Extract the [x, y] coordinate from the center of the cell holding the provided text.  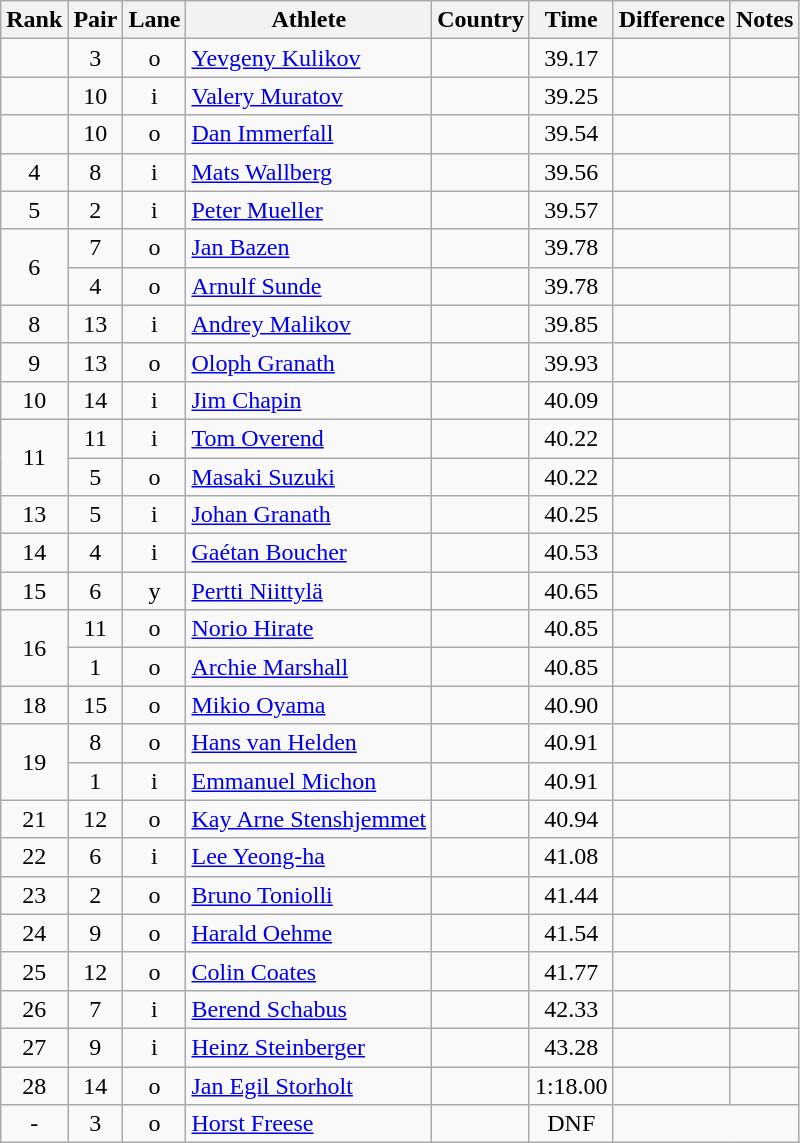
24 [34, 933]
41.54 [571, 933]
Pertti Niittylä [309, 591]
Colin Coates [309, 971]
Heinz Steinberger [309, 1047]
Bruno Toniolli [309, 895]
Harald Oehme [309, 933]
Horst Freese [309, 1124]
39.25 [571, 96]
41.44 [571, 895]
39.57 [571, 210]
41.08 [571, 857]
40.94 [571, 819]
Archie Marshall [309, 667]
Kay Arne Stenshjemmet [309, 819]
Difference [672, 20]
Country [481, 20]
Mats Wallberg [309, 172]
39.93 [571, 362]
16 [34, 648]
43.28 [571, 1047]
Hans van Helden [309, 743]
39.85 [571, 324]
Oloph Granath [309, 362]
39.56 [571, 172]
Pair [96, 20]
Athlete [309, 20]
Gaétan Boucher [309, 553]
28 [34, 1085]
Jan Egil Storholt [309, 1085]
40.53 [571, 553]
Peter Mueller [309, 210]
27 [34, 1047]
Berend Schabus [309, 1009]
26 [34, 1009]
Mikio Oyama [309, 705]
Yevgeny Kulikov [309, 58]
Notes [764, 20]
41.77 [571, 971]
18 [34, 705]
Tom Overend [309, 438]
19 [34, 762]
Lee Yeong-ha [309, 857]
DNF [571, 1124]
21 [34, 819]
42.33 [571, 1009]
Jim Chapin [309, 400]
39.54 [571, 134]
22 [34, 857]
y [154, 591]
1:18.00 [571, 1085]
Dan Immerfall [309, 134]
Andrey Malikov [309, 324]
Time [571, 20]
Norio Hirate [309, 629]
40.65 [571, 591]
Johan Granath [309, 515]
Arnulf Sunde [309, 286]
40.90 [571, 705]
Lane [154, 20]
40.09 [571, 400]
Valery Muratov [309, 96]
Emmanuel Michon [309, 781]
40.25 [571, 515]
Jan Bazen [309, 248]
39.17 [571, 58]
- [34, 1124]
25 [34, 971]
23 [34, 895]
Masaki Suzuki [309, 477]
Rank [34, 20]
